Scan for the cell matching the given text and deliver its (x, y) coordinate at center. 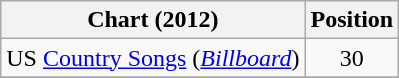
30 (352, 58)
Position (352, 20)
US Country Songs (Billboard) (153, 58)
Chart (2012) (153, 20)
